Find where the given text appears and provide that cell's center as [X, Y] coordinate. 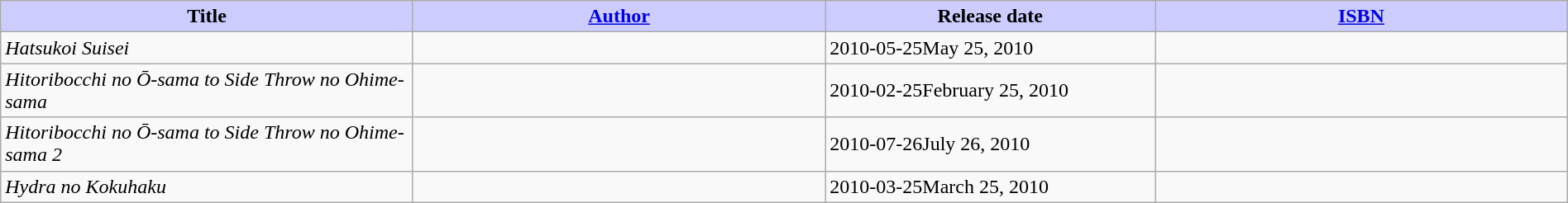
2010-05-25May 25, 2010 [991, 48]
Title [207, 17]
Hydra no Kokuhaku [207, 186]
Hitoribocchi no Ō-sama to Side Throw no Ohime-sama 2 [207, 144]
Hitoribocchi no Ō-sama to Side Throw no Ohime-sama [207, 91]
ISBN [1361, 17]
2010-03-25March 25, 2010 [991, 186]
2010-02-25February 25, 2010 [991, 91]
Hatsukoi Suisei [207, 48]
Author [619, 17]
Release date [991, 17]
2010-07-26July 26, 2010 [991, 144]
